Return the (X, Y) coordinate for the center point of the cell that contains the specified text.  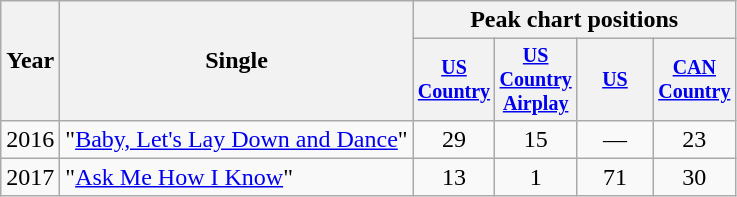
Year (30, 61)
1 (536, 177)
23 (694, 139)
13 (454, 177)
"Ask Me How I Know" (236, 177)
US Country Airplay (536, 80)
29 (454, 139)
"Baby, Let's Lay Down and Dance" (236, 139)
30 (694, 177)
Peak chart positions (574, 20)
US Country (454, 80)
US (614, 80)
2017 (30, 177)
71 (614, 177)
Single (236, 61)
15 (536, 139)
— (614, 139)
CAN Country (694, 80)
2016 (30, 139)
